Output the (X, Y) coordinate of the center of the cell containing the given text.  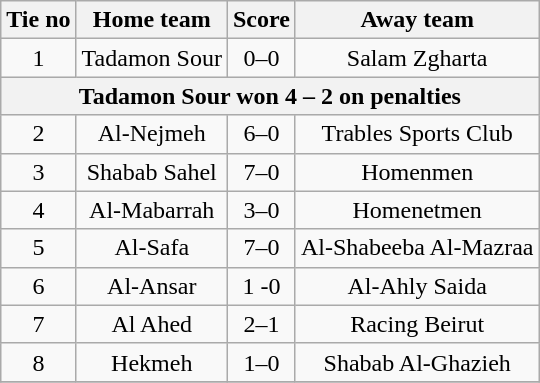
7 (38, 324)
6–0 (261, 134)
Al-Ansar (152, 286)
Shabab Al-Ghazieh (417, 362)
8 (38, 362)
3–0 (261, 210)
5 (38, 248)
1–0 (261, 362)
2–1 (261, 324)
Tie no (38, 20)
Racing Beirut (417, 324)
Tadamon Sour won 4 – 2 on penalties (270, 96)
Al-Ahly Saida (417, 286)
Al Ahed (152, 324)
Homenetmen (417, 210)
Home team (152, 20)
0–0 (261, 58)
Salam Zgharta (417, 58)
3 (38, 172)
Al-Nejmeh (152, 134)
2 (38, 134)
Al-Shabeeba Al-Mazraa (417, 248)
Homenmen (417, 172)
1 (38, 58)
6 (38, 286)
4 (38, 210)
Shabab Sahel (152, 172)
Hekmeh (152, 362)
1 -0 (261, 286)
Al-Safa (152, 248)
Al-Mabarrah (152, 210)
Score (261, 20)
Trables Sports Club (417, 134)
Away team (417, 20)
Tadamon Sour (152, 58)
